Determine the (x, y) coordinate at the center of the cell enclosing the given text.  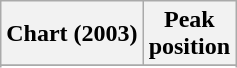
Peakposition (189, 34)
Chart (2003) (72, 34)
